Return (x, y) of the center of cell containing provided text 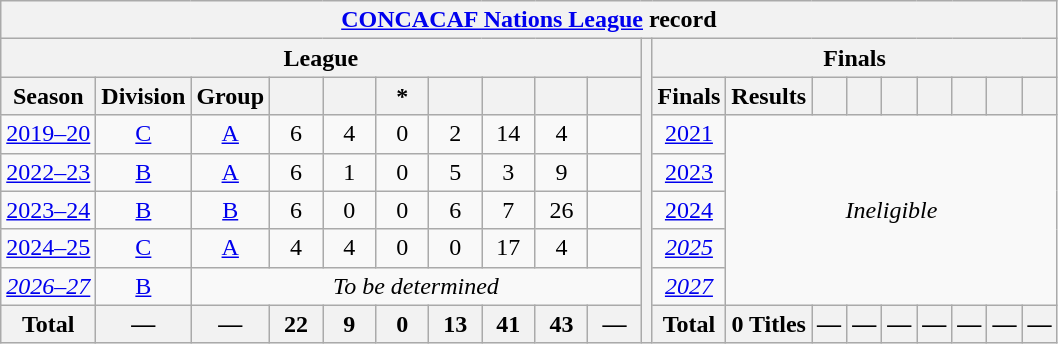
2023–24 (48, 210)
13 (456, 324)
7 (508, 210)
To be determined (416, 286)
* (402, 96)
2023 (689, 172)
2024–25 (48, 248)
Season (48, 96)
Group (230, 96)
League (321, 58)
CONCACAF Nations League record (529, 20)
Ineligible (892, 210)
17 (508, 248)
2022–23 (48, 172)
26 (562, 210)
2025 (689, 248)
2021 (689, 134)
0 Titles (769, 324)
43 (562, 324)
2026–27 (48, 286)
2 (456, 134)
3 (508, 172)
41 (508, 324)
2019–20 (48, 134)
Division (144, 96)
Results (769, 96)
5 (456, 172)
2027 (689, 286)
1 (350, 172)
2024 (689, 210)
22 (296, 324)
14 (508, 134)
